From the cell containing the given text, extract its center point as (X, Y) coordinate. 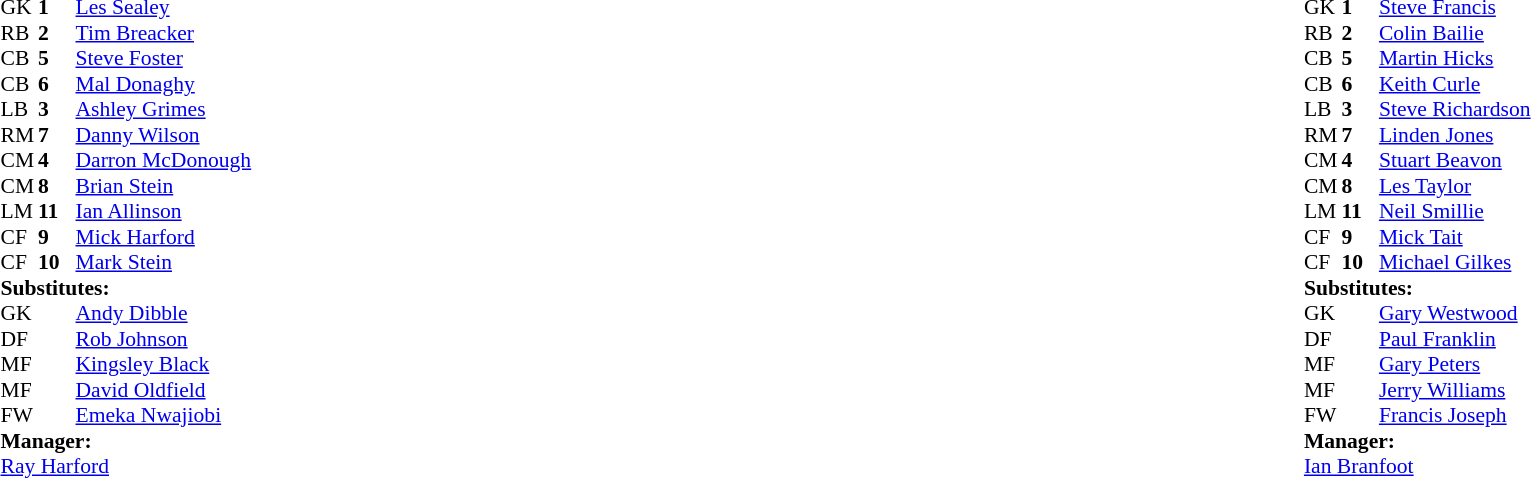
Rob Johnson (164, 339)
Keith Curle (1455, 84)
Mick Tait (1455, 237)
Andy Dibble (164, 313)
Tim Breacker (164, 33)
Francis Joseph (1455, 415)
Gary Peters (1455, 365)
Gary Westwood (1455, 313)
Linden Jones (1455, 135)
Stuart Beavon (1455, 161)
Mark Stein (164, 263)
Paul Franklin (1455, 339)
Michael Gilkes (1455, 263)
Kingsley Black (164, 365)
Neil Smillie (1455, 211)
Darron McDonough (164, 161)
Steve Richardson (1455, 109)
Steve Foster (164, 59)
David Oldfield (164, 390)
Emeka Nwajiobi (164, 415)
Jerry Williams (1455, 390)
Mick Harford (164, 237)
Les Taylor (1455, 186)
Ian Allinson (164, 211)
Mal Donaghy (164, 84)
Ashley Grimes (164, 109)
Colin Bailie (1455, 33)
Danny Wilson (164, 135)
Martin Hicks (1455, 59)
Brian Stein (164, 186)
